Determine the [x, y] coordinate at the center of the cell enclosing the given text.  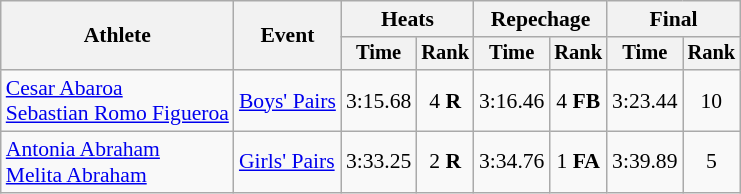
5 [712, 162]
Cesar AbaroaSebastian Romo Figueroa [118, 100]
3:34.76 [512, 162]
10 [712, 100]
Repechage [540, 19]
4 FB [578, 100]
Event [288, 36]
Girls' Pairs [288, 162]
3:23.44 [644, 100]
3:15.68 [378, 100]
Heats [408, 19]
3:33.25 [378, 162]
3:39.89 [644, 162]
2 R [445, 162]
Final [674, 19]
Boys' Pairs [288, 100]
1 FA [578, 162]
Athlete [118, 36]
Antonia AbrahamMelita Abraham [118, 162]
3:16.46 [512, 100]
4 R [445, 100]
